Output the [X, Y] coordinate of the center of the cell containing the given text.  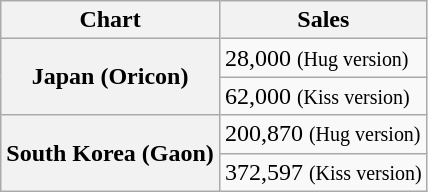
62,000 (Kiss version) [323, 96]
Sales [323, 20]
Japan (Oricon) [110, 77]
372,597 (Kiss version) [323, 172]
Chart [110, 20]
28,000 (Hug version) [323, 58]
South Korea (Gaon) [110, 153]
200,870 (Hug version) [323, 134]
